Output the [X, Y] coordinate of the center of the cell containing the given text.  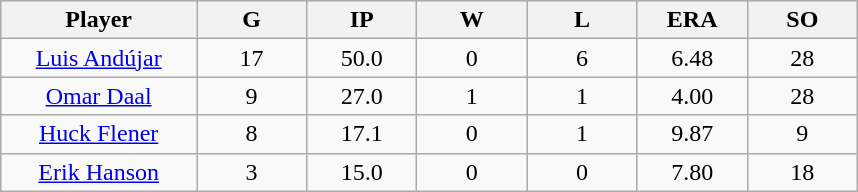
9.87 [692, 134]
7.80 [692, 172]
8 [252, 134]
15.0 [362, 172]
Luis Andújar [99, 58]
Huck Flener [99, 134]
Omar Daal [99, 96]
G [252, 20]
3 [252, 172]
6.48 [692, 58]
Erik Hanson [99, 172]
6 [582, 58]
ERA [692, 20]
18 [802, 172]
Player [99, 20]
IP [362, 20]
L [582, 20]
W [472, 20]
4.00 [692, 96]
27.0 [362, 96]
SO [802, 20]
17 [252, 58]
17.1 [362, 134]
50.0 [362, 58]
